Scan for the cell matching the given text and deliver its [x, y] coordinate at center. 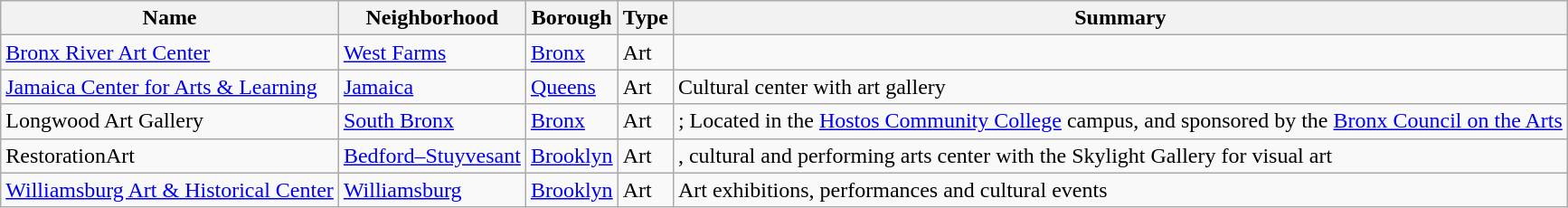
Type [646, 18]
Borough [571, 18]
West Farms [432, 52]
, cultural and performing arts center with the Skylight Gallery for visual art [1119, 156]
Longwood Art Gallery [170, 121]
Cultural center with art gallery [1119, 87]
Neighborhood [432, 18]
Jamaica [432, 87]
Williamsburg Art & Historical Center [170, 190]
South Bronx [432, 121]
; Located in the Hostos Community College campus, and sponsored by the Bronx Council on the Arts [1119, 121]
Bronx River Art Center [170, 52]
Bedford–Stuyvesant [432, 156]
Art exhibitions, performances and cultural events [1119, 190]
Jamaica Center for Arts & Learning [170, 87]
RestorationArt [170, 156]
Name [170, 18]
Williamsburg [432, 190]
Queens [571, 87]
Summary [1119, 18]
